Pinpoint the cell where the given text exists, returning its [X, Y] midpoint coordinate. 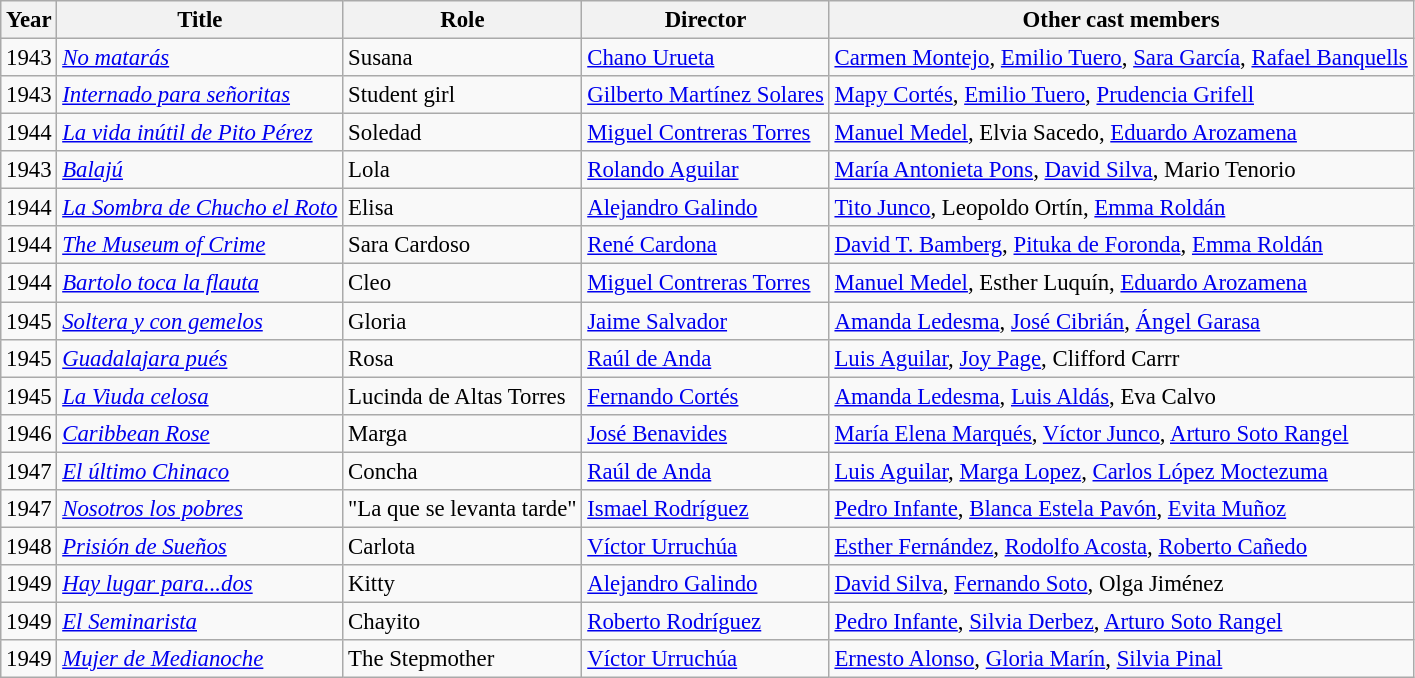
Kitty [462, 584]
Soledad [462, 133]
Student girl [462, 95]
Chayito [462, 621]
Manuel Medel, Esther Luquín, Eduardo Arozamena [1121, 283]
1948 [29, 546]
Internado para señoritas [200, 95]
María Elena Marqués, Víctor Junco, Arturo Soto Rangel [1121, 433]
Pedro Infante, Silvia Derbez, Arturo Soto Rangel [1121, 621]
Jaime Salvador [706, 321]
Tito Junco, Leopoldo Ortín, Emma Roldán [1121, 208]
Marga [462, 433]
El último Chinaco [200, 471]
Balajú [200, 170]
María Antonieta Pons, David Silva, Mario Tenorio [1121, 170]
Amanda Ledesma, Luis Aldás, Eva Calvo [1121, 396]
Year [29, 20]
Prisión de Sueños [200, 546]
Nosotros los pobres [200, 509]
Role [462, 20]
Amanda Ledesma, José Cibrián, Ángel Garasa [1121, 321]
Manuel Medel, Elvia Sacedo, Eduardo Arozamena [1121, 133]
Chano Urueta [706, 58]
Ernesto Alonso, Gloria Marín, Silvia Pinal [1121, 659]
Lola [462, 170]
Carmen Montejo, Emilio Tuero, Sara García, Rafael Banquells [1121, 58]
Luis Aguilar, Joy Page, Clifford Carrr [1121, 358]
José Benavides [706, 433]
Rosa [462, 358]
Title [200, 20]
Guadalajara pués [200, 358]
1946 [29, 433]
Soltera y con gemelos [200, 321]
"La que se levanta tarde" [462, 509]
Bartolo toca la flauta [200, 283]
Director [706, 20]
Carlota [462, 546]
Pedro Infante, Blanca Estela Pavón, Evita Muñoz [1121, 509]
Hay lugar para...dos [200, 584]
Ismael Rodríguez [706, 509]
Cleo [462, 283]
David T. Bamberg, Pituka de Foronda, Emma Roldán [1121, 245]
Roberto Rodríguez [706, 621]
Esther Fernández, Rodolfo Acosta, Roberto Cañedo [1121, 546]
Caribbean Rose [200, 433]
La Sombra de Chucho el Roto [200, 208]
David Silva, Fernando Soto, Olga Jiménez [1121, 584]
Concha [462, 471]
La vida inútil de Pito Pérez [200, 133]
Rolando Aguilar [706, 170]
René Cardona [706, 245]
La Viuda celosa [200, 396]
The Museum of Crime [200, 245]
Lucinda de Altas Torres [462, 396]
Mujer de Medianoche [200, 659]
Susana [462, 58]
Fernando Cortés [706, 396]
Sara Cardoso [462, 245]
Luis Aguilar, Marga Lopez, Carlos López Moctezuma [1121, 471]
Elisa [462, 208]
No matarás [200, 58]
Gloria [462, 321]
Mapy Cortés, Emilio Tuero, Prudencia Grifell [1121, 95]
Other cast members [1121, 20]
The Stepmother [462, 659]
Gilberto Martínez Solares [706, 95]
El Seminarista [200, 621]
